Output the (X, Y) coordinate of the center of the cell containing the given text.  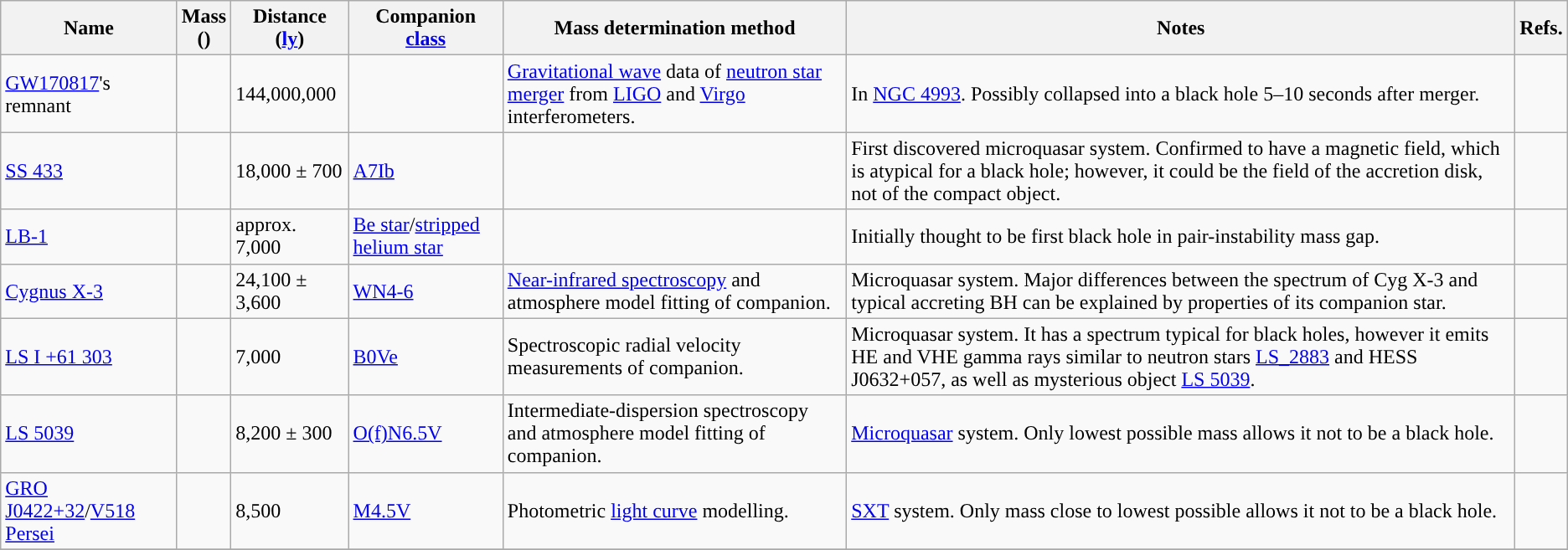
approx. 7,000 (290, 236)
SS 433 (89, 171)
Photometric light curve modelling. (674, 511)
Refs. (1541, 28)
O(f)N6.5V (426, 434)
18,000 ± 700 (290, 171)
A7Ib (426, 171)
Cygnus X-3 (89, 291)
Companion class (426, 28)
8,200 ± 300 (290, 434)
Mass determination method (674, 28)
Be star/stripped helium star (426, 236)
LS I +61 303 (89, 357)
LS 5039 (89, 434)
Notes (1181, 28)
GRO J0422+32/V518 Persei (89, 511)
LB-1 (89, 236)
Name (89, 28)
Gravitational wave data of neutron star merger from LIGO and Virgo interferometers. (674, 94)
In NGC 4993. Possibly collapsed into a black hole 5–10 seconds after merger. (1181, 94)
8,500 (290, 511)
7,000 (290, 357)
Mass() (204, 28)
M4.5V (426, 511)
GW170817's remnant (89, 94)
144,000,000 (290, 94)
B0Ve (426, 357)
Microquasar system. Major differences between the spectrum of Cyg X-3 and typical accreting BH can be explained by properties of its companion star. (1181, 291)
Initially thought to be first black hole in pair-instability mass gap. (1181, 236)
Spectroscopic radial velocity measurements of companion. (674, 357)
WN4-6 (426, 291)
24,100 ± 3,600 (290, 291)
SXT system. Only mass close to lowest possible allows it not to be a black hole. (1181, 511)
Intermediate-dispersion spectroscopy and atmosphere model fitting of companion. (674, 434)
Near-infrared spectroscopy and atmosphere model fitting of companion. (674, 291)
Microquasar system. Only lowest possible mass allows it not to be a black hole. (1181, 434)
Distance(ly) (290, 28)
